Return (x, y) of the center of cell containing provided text 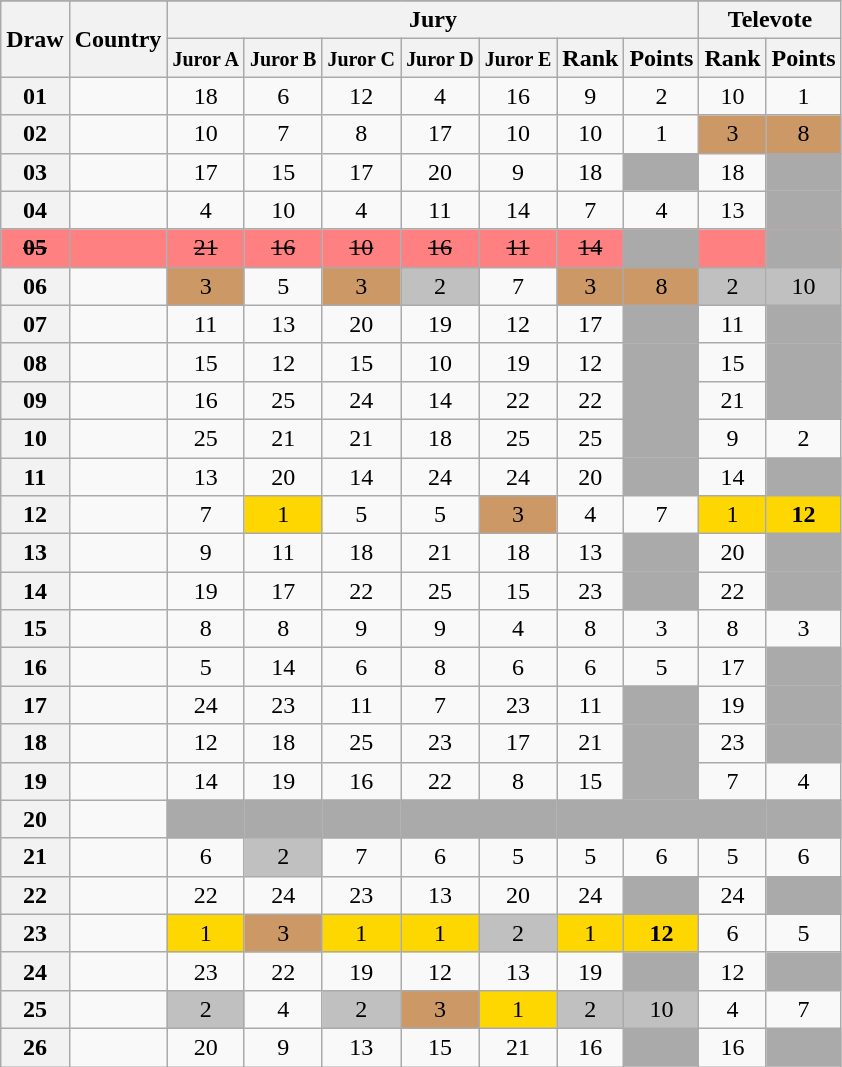
Juror A (206, 58)
09 (35, 400)
26 (35, 1047)
06 (35, 286)
Juror D (440, 58)
Juror B (283, 58)
08 (35, 362)
05 (35, 248)
Televote (770, 20)
Juror E (518, 58)
Draw (35, 39)
Country (118, 39)
Jury (433, 20)
03 (35, 172)
01 (35, 96)
Juror C (362, 58)
04 (35, 210)
07 (35, 324)
02 (35, 134)
